Determine the (x, y) coordinate at the center of the cell enclosing the given text.  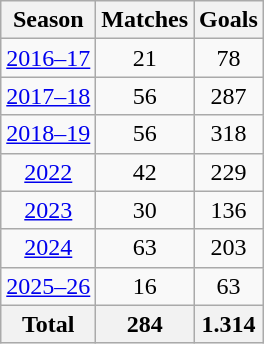
2017–18 (48, 96)
Goals (229, 20)
2018–19 (48, 134)
287 (229, 96)
284 (145, 324)
229 (229, 172)
2023 (48, 210)
318 (229, 134)
2025–26 (48, 286)
30 (145, 210)
2024 (48, 248)
78 (229, 58)
203 (229, 248)
2022 (48, 172)
42 (145, 172)
1.314 (229, 324)
21 (145, 58)
Matches (145, 20)
16 (145, 286)
Total (48, 324)
2016–17 (48, 58)
136 (229, 210)
Season (48, 20)
